Provide the (x, y) coordinate of the cell's center where the given text is located.  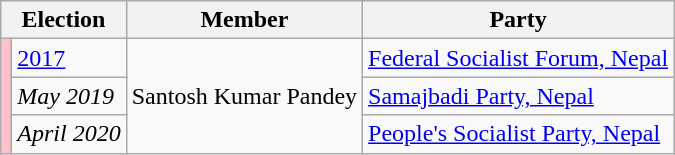
Samajbadi Party, Nepal (518, 96)
April 2020 (69, 134)
Member (244, 20)
May 2019 (69, 96)
Party (518, 20)
2017 (69, 58)
People's Socialist Party, Nepal (518, 134)
Santosh Kumar Pandey (244, 96)
Election (64, 20)
Federal Socialist Forum, Nepal (518, 58)
